For the text-containing cell, return its midpoint in [x, y] coordinate format. 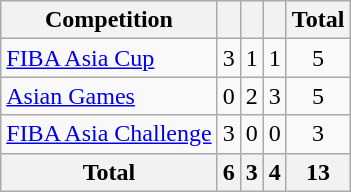
2 [252, 96]
FIBA Asia Cup [109, 58]
13 [318, 172]
Asian Games [109, 96]
4 [274, 172]
6 [228, 172]
Competition [109, 20]
FIBA Asia Challenge [109, 134]
